From the cell containing the given text, extract its center point as [X, Y] coordinate. 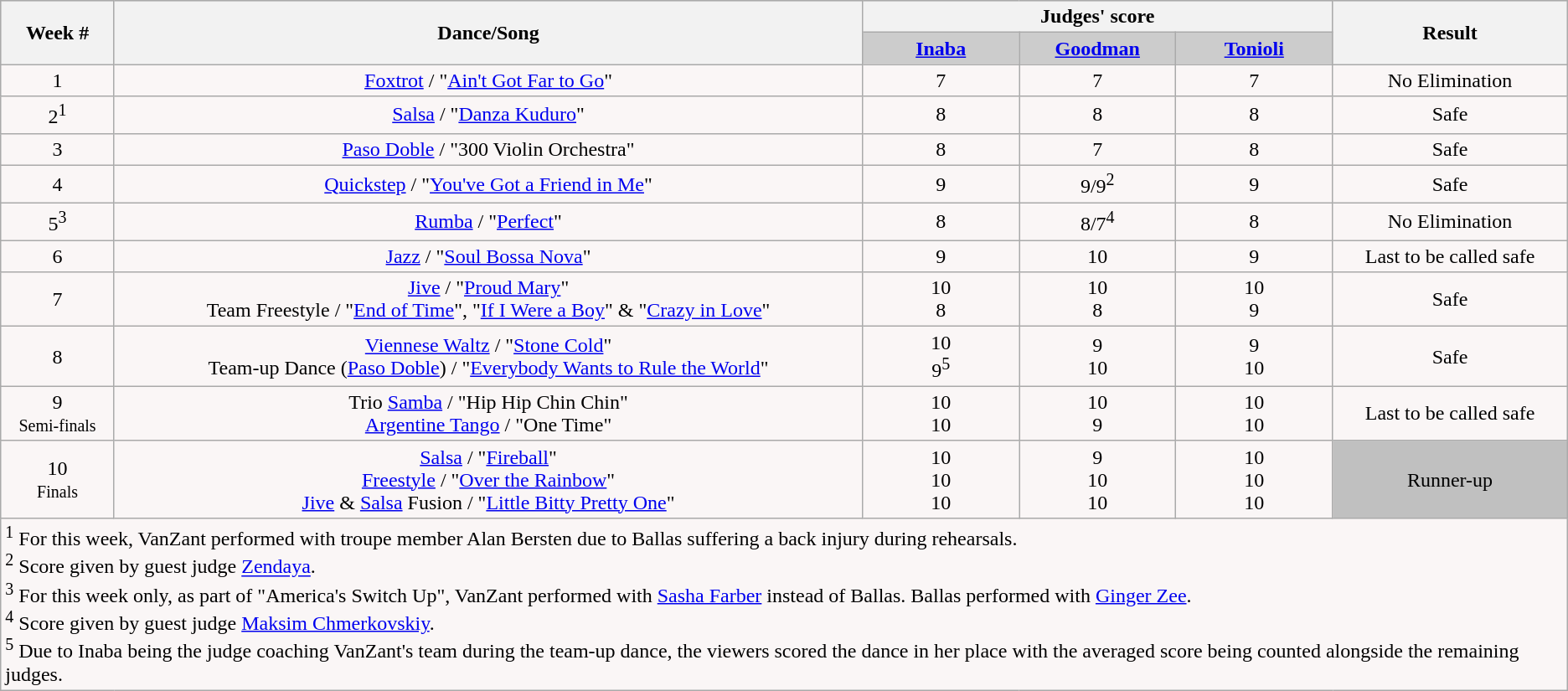
Result [1450, 33]
53 [58, 221]
91010 [1097, 479]
Quickstep / "You've Got a Friend in Me" [487, 184]
Week # [58, 33]
10Finals [58, 479]
8/74 [1097, 221]
Foxtrot / "Ain't Got Far to Go" [487, 80]
4 [58, 184]
Viennese Waltz / "Stone Cold" Team-up Dance (Paso Doble) / "Everybody Wants to Rule the World" [487, 357]
Runner-up [1450, 479]
10 [1097, 256]
Rumba / "Perfect" [487, 221]
Salsa / "Fireball" Freestyle / "Over the Rainbow" Jive & Salsa Fusion / "Little Bitty Pretty One" [487, 479]
3 [58, 149]
Goodman [1097, 49]
9Semi-finals [58, 414]
Dance/Song [487, 33]
Trio Samba / "Hip Hip Chin Chin" Argentine Tango / "One Time" [487, 414]
Judges' score [1097, 17]
Salsa / "Danza Kuduro" [487, 116]
21 [58, 116]
Tonioli [1255, 49]
Inaba [941, 49]
Jazz / "Soul Bossa Nova" [487, 256]
1 [58, 80]
Paso Doble / "300 Violin Orchestra" [487, 149]
1095 [941, 357]
6 [58, 256]
Jive / "Proud Mary" Team Freestyle / "End of Time", "If I Were a Boy" & "Crazy in Love" [487, 300]
9/92 [1097, 184]
